Return (X, Y) of the center of cell containing provided text 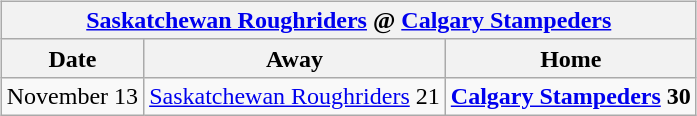
Home (570, 58)
Date (72, 58)
Saskatchewan Roughriders @ Calgary Stampeders (348, 20)
November 13 (72, 96)
Saskatchewan Roughriders 21 (295, 96)
Away (295, 58)
Calgary Stampeders 30 (570, 96)
